Determine the [X, Y] coordinate at the center of the cell enclosing the given text.  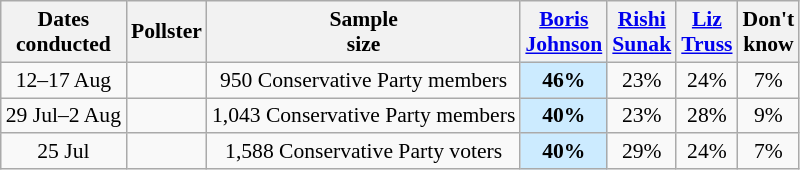
12–17 Aug [64, 80]
Don'tknow [769, 32]
25 Jul [64, 152]
46% [564, 80]
29% [642, 152]
9% [769, 116]
1,588 Conservative Party voters [364, 152]
Datesconducted [64, 32]
BorisJohnson [564, 32]
950 Conservative Party members [364, 80]
Samplesize [364, 32]
28% [706, 116]
RishiSunak [642, 32]
Pollster [166, 32]
1,043 Conservative Party members [364, 116]
LizTruss [706, 32]
29 Jul–2 Aug [64, 116]
